Capture the cell that displays the provided text and extract its [x, y] central coordinate. 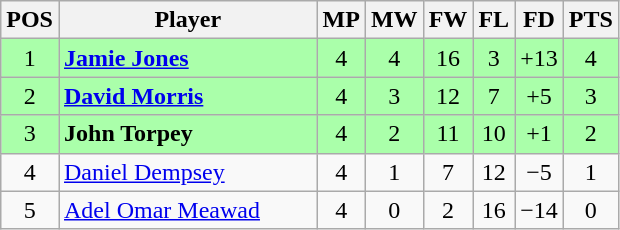
John Torpey [188, 134]
Adel Omar Meawad [188, 210]
David Morris [188, 96]
Player [188, 20]
10 [494, 134]
+5 [540, 96]
MP [341, 20]
−14 [540, 210]
5 [30, 210]
FW [448, 20]
Daniel Dempsey [188, 172]
MW [394, 20]
FD [540, 20]
Jamie Jones [188, 58]
PTS [590, 20]
FL [494, 20]
POS [30, 20]
−5 [540, 172]
11 [448, 134]
+13 [540, 58]
+1 [540, 134]
